Provide the [X, Y] coordinate of the cell's center where the given text is located.  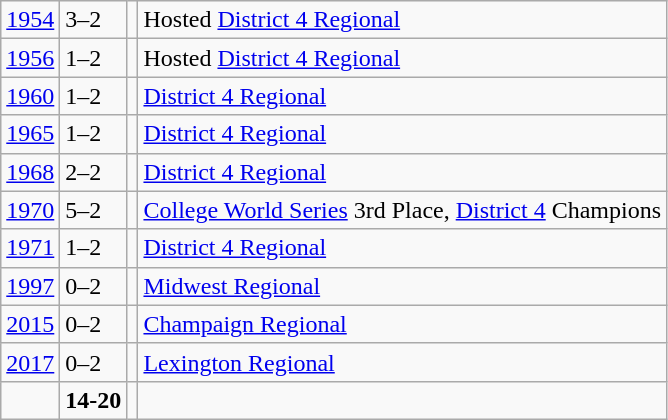
Champaign Regional [402, 324]
2–2 [94, 172]
1960 [30, 96]
Midwest Regional [402, 286]
1956 [30, 58]
1954 [30, 20]
1970 [30, 210]
1971 [30, 248]
Lexington Regional [402, 362]
5–2 [94, 210]
2015 [30, 324]
College World Series 3rd Place, District 4 Champions [402, 210]
2017 [30, 362]
1968 [30, 172]
3–2 [94, 20]
1965 [30, 134]
14-20 [94, 400]
1997 [30, 286]
